From the cell containing the given text, extract its center point as (X, Y) coordinate. 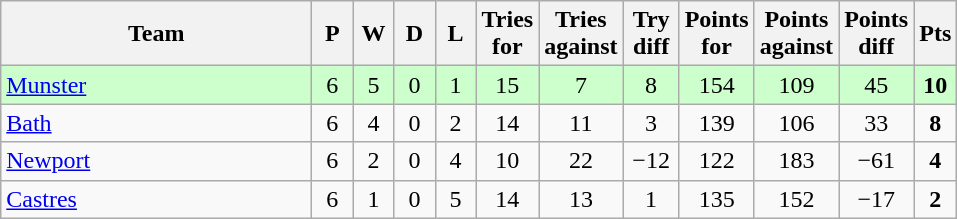
7 (581, 85)
45 (876, 85)
Tries for (508, 34)
109 (796, 85)
122 (716, 161)
15 (508, 85)
13 (581, 199)
106 (796, 123)
Bath (156, 123)
Newport (156, 161)
11 (581, 123)
−17 (876, 199)
−61 (876, 161)
Try diff (651, 34)
Pts (936, 34)
L (456, 34)
22 (581, 161)
P (332, 34)
33 (876, 123)
3 (651, 123)
−12 (651, 161)
Points for (716, 34)
135 (716, 199)
Munster (156, 85)
Team (156, 34)
139 (716, 123)
Points diff (876, 34)
W (374, 34)
Tries against (581, 34)
152 (796, 199)
154 (716, 85)
183 (796, 161)
D (414, 34)
Points against (796, 34)
Castres (156, 199)
